Identify which cell holds the provided text, then report its [X, Y] central coordinate. 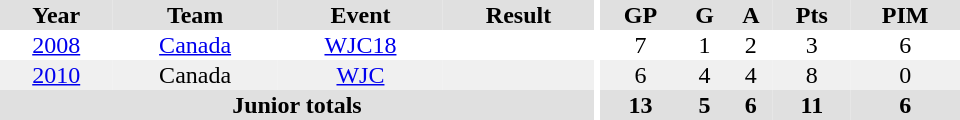
1 [705, 45]
Pts [812, 15]
WJC [360, 75]
Team [194, 15]
0 [905, 75]
Result [518, 15]
G [705, 15]
2 [750, 45]
3 [812, 45]
2010 [56, 75]
Junior totals [297, 105]
8 [812, 75]
5 [705, 105]
A [750, 15]
7 [640, 45]
Event [360, 15]
11 [812, 105]
Year [56, 15]
2008 [56, 45]
13 [640, 105]
WJC18 [360, 45]
GP [640, 15]
PIM [905, 15]
